Scan for the cell matching the given text and deliver its (X, Y) coordinate at center. 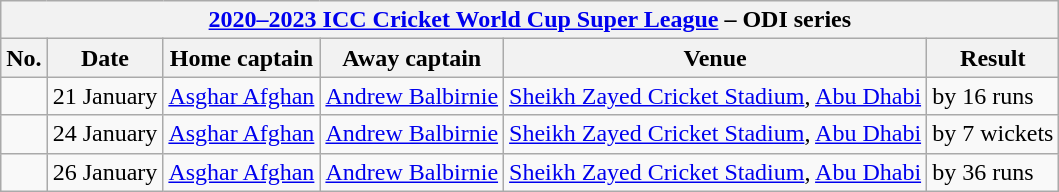
Result (993, 58)
2020–2023 ICC Cricket World Cup Super League – ODI series (530, 20)
24 January (105, 134)
by 16 runs (993, 96)
by 7 wickets (993, 134)
21 January (105, 96)
26 January (105, 172)
Date (105, 58)
No. (24, 58)
Venue (716, 58)
Home captain (242, 58)
Away captain (412, 58)
by 36 runs (993, 172)
